From the cell containing the given text, extract its center point as (X, Y) coordinate. 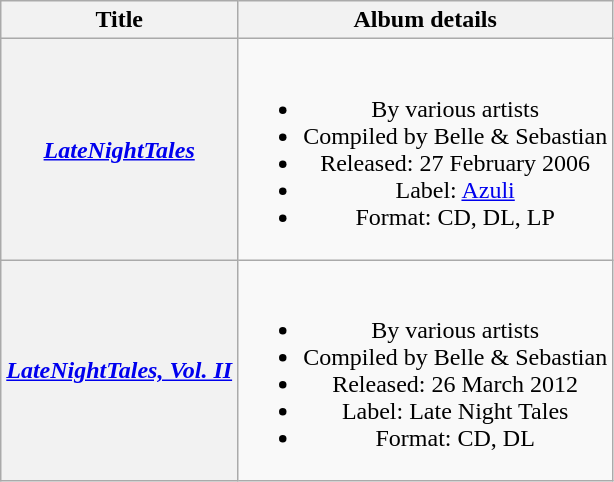
Title (120, 20)
By various artistsCompiled by Belle & SebastianReleased: 27 February 2006Label: AzuliFormat: CD, DL, LP (426, 150)
By various artistsCompiled by Belle & SebastianReleased: 26 March 2012Label: Late Night TalesFormat: CD, DL (426, 370)
LateNightTales (120, 150)
LateNightTales, Vol. II (120, 370)
Album details (426, 20)
